From the cell containing the given text, extract its center point as [X, Y] coordinate. 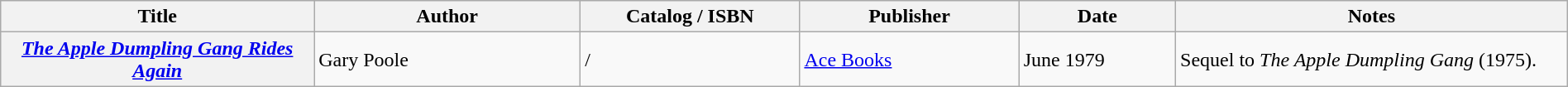
Notes [1372, 17]
Title [157, 17]
Date [1097, 17]
Gary Poole [447, 60]
Ace Books [910, 60]
Publisher [910, 17]
/ [690, 60]
June 1979 [1097, 60]
Sequel to The Apple Dumpling Gang (1975). [1372, 60]
Catalog / ISBN [690, 17]
The Apple Dumpling Gang Rides Again [157, 60]
Author [447, 17]
